For the text-containing cell, return its midpoint in [X, Y] coordinate format. 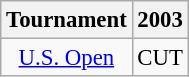
2003 [160, 20]
Tournament [66, 20]
U.S. Open [66, 58]
CUT [160, 58]
